Scan for the cell matching the given text and deliver its [X, Y] coordinate at center. 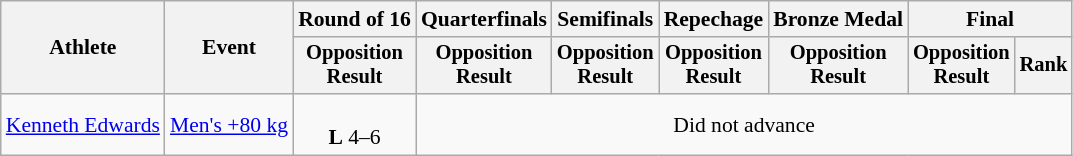
Repechage [714, 19]
Did not advance [744, 124]
Rank [1044, 66]
Final [990, 19]
Event [229, 48]
L 4–6 [354, 124]
Bronze Medal [838, 19]
Kenneth Edwards [83, 124]
Men's +80 kg [229, 124]
Semifinals [606, 19]
Round of 16 [354, 19]
Quarterfinals [484, 19]
Athlete [83, 48]
